Output the [x, y] coordinate of the center of the cell containing the given text.  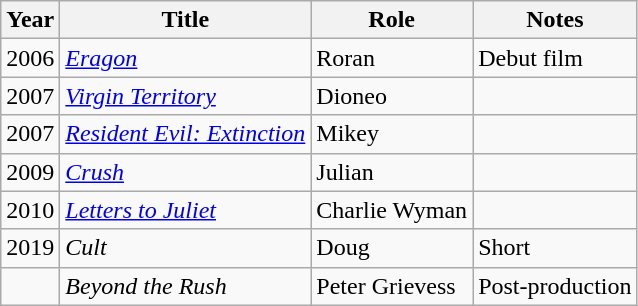
Title [186, 20]
Eragon [186, 58]
Year [30, 20]
Cult [186, 248]
Role [392, 20]
Notes [555, 20]
Debut film [555, 58]
Peter Grievess [392, 286]
Post-production [555, 286]
Short [555, 248]
Charlie Wyman [392, 210]
Crush [186, 172]
2006 [30, 58]
Dioneo [392, 96]
Letters to Juliet [186, 210]
Mikey [392, 134]
Julian [392, 172]
2010 [30, 210]
Roran [392, 58]
Beyond the Rush [186, 286]
2019 [30, 248]
2009 [30, 172]
Virgin Territory [186, 96]
Doug [392, 248]
Resident Evil: Extinction [186, 134]
